Determine the (x, y) coordinate at the center of the cell enclosing the given text.  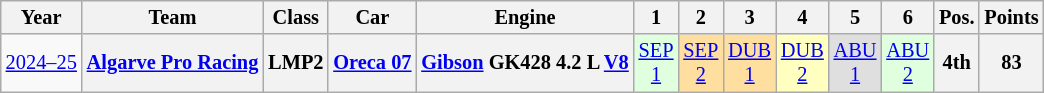
Points (1011, 17)
6 (908, 17)
Team (172, 17)
Oreca 07 (372, 63)
2 (700, 17)
Year (42, 17)
1 (656, 17)
Algarve Pro Racing (172, 63)
Car (372, 17)
83 (1011, 63)
DUB2 (802, 63)
SEP1 (656, 63)
Class (296, 17)
3 (750, 17)
4 (802, 17)
Engine (524, 17)
ABU2 (908, 63)
ABU1 (856, 63)
Pos. (956, 17)
DUB1 (750, 63)
LMP2 (296, 63)
Gibson GK428 4.2 L V8 (524, 63)
4th (956, 63)
2024–25 (42, 63)
5 (856, 17)
SEP2 (700, 63)
